Determine the [x, y] coordinate at the center of the cell enclosing the given text.  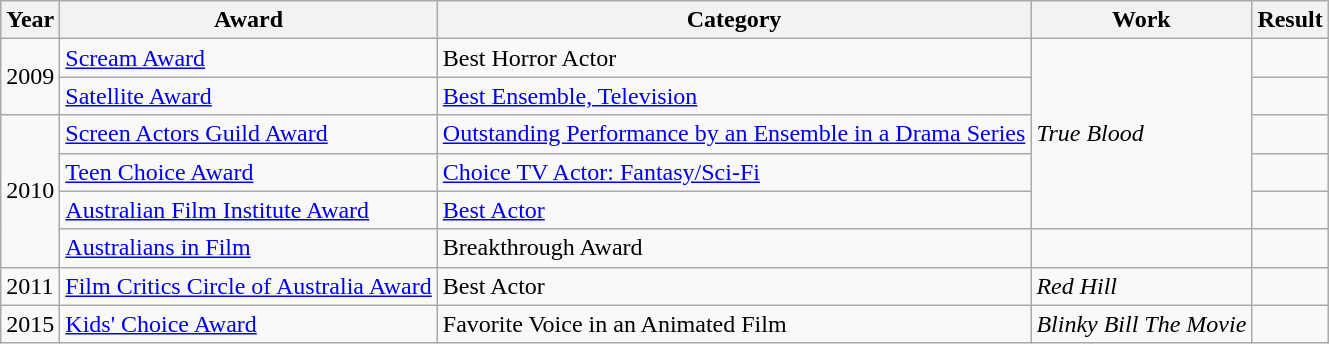
Film Critics Circle of Australia Award [248, 286]
Favorite Voice in an Animated Film [734, 324]
Best Horror Actor [734, 58]
2010 [30, 191]
Award [248, 20]
Satellite Award [248, 96]
2015 [30, 324]
Red Hill [1142, 286]
Category [734, 20]
Year [30, 20]
Work [1142, 20]
Australians in Film [248, 248]
Screen Actors Guild Award [248, 134]
Blinky Bill The Movie [1142, 324]
Outstanding Performance by an Ensemble in a Drama Series [734, 134]
Result [1290, 20]
Best Ensemble, Television [734, 96]
Breakthrough Award [734, 248]
Scream Award [248, 58]
2011 [30, 286]
Teen Choice Award [248, 172]
Australian Film Institute Award [248, 210]
Kids' Choice Award [248, 324]
True Blood [1142, 134]
Choice TV Actor: Fantasy/Sci-Fi [734, 172]
2009 [30, 77]
